From the cell containing the given text, extract its center point as (X, Y) coordinate. 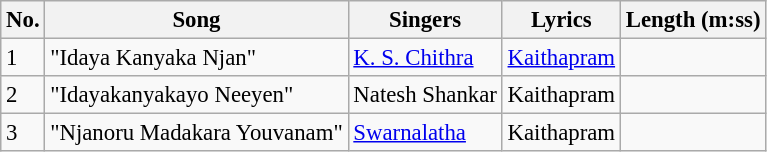
1 (23, 58)
"Njanoru Madakara Youvanam" (196, 133)
Lyrics (561, 20)
Swarnalatha (425, 133)
No. (23, 20)
Song (196, 20)
"Idaya Kanyaka Njan" (196, 58)
K. S. Chithra (425, 58)
"Idayakanyakayo Neeyen" (196, 95)
3 (23, 133)
Length (m:ss) (692, 20)
2 (23, 95)
Singers (425, 20)
Natesh Shankar (425, 95)
